For the text-containing cell, return its midpoint in [X, Y] coordinate format. 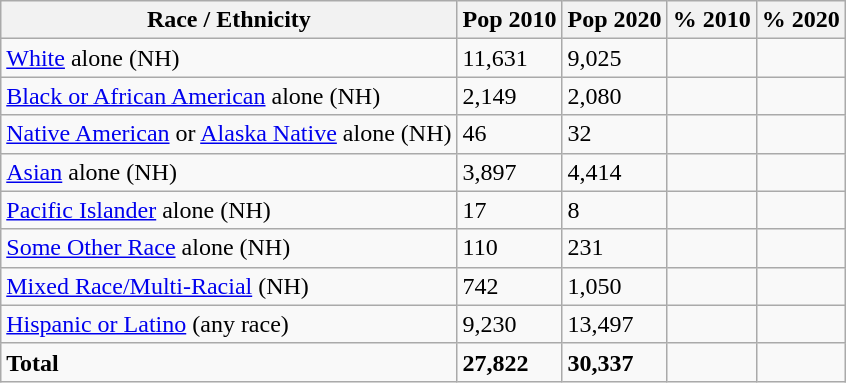
% 2010 [712, 20]
4,414 [614, 172]
Pacific Islander alone (NH) [229, 210]
11,631 [510, 58]
9,025 [614, 58]
Total [229, 362]
110 [510, 248]
2,149 [510, 96]
Hispanic or Latino (any race) [229, 324]
32 [614, 134]
742 [510, 286]
Mixed Race/Multi-Racial (NH) [229, 286]
Black or African American alone (NH) [229, 96]
Pop 2010 [510, 20]
3,897 [510, 172]
46 [510, 134]
17 [510, 210]
30,337 [614, 362]
Native American or Alaska Native alone (NH) [229, 134]
Race / Ethnicity [229, 20]
2,080 [614, 96]
13,497 [614, 324]
Some Other Race alone (NH) [229, 248]
White alone (NH) [229, 58]
Asian alone (NH) [229, 172]
9,230 [510, 324]
1,050 [614, 286]
8 [614, 210]
231 [614, 248]
% 2020 [800, 20]
Pop 2020 [614, 20]
27,822 [510, 362]
